Locate the cell with the specified text and output its (x, y) center coordinate. 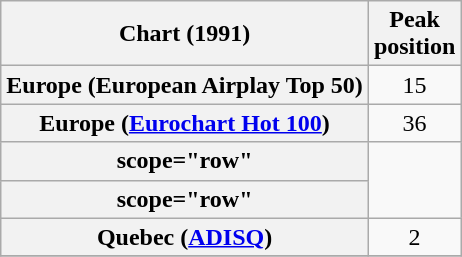
36 (414, 123)
Quebec (ADISQ) (185, 237)
15 (414, 85)
Europe (European Airplay Top 50) (185, 85)
Chart (1991) (185, 34)
2 (414, 237)
Europe (Eurochart Hot 100) (185, 123)
Peakposition (414, 34)
